Capture the cell that displays the provided text and extract its [x, y] central coordinate. 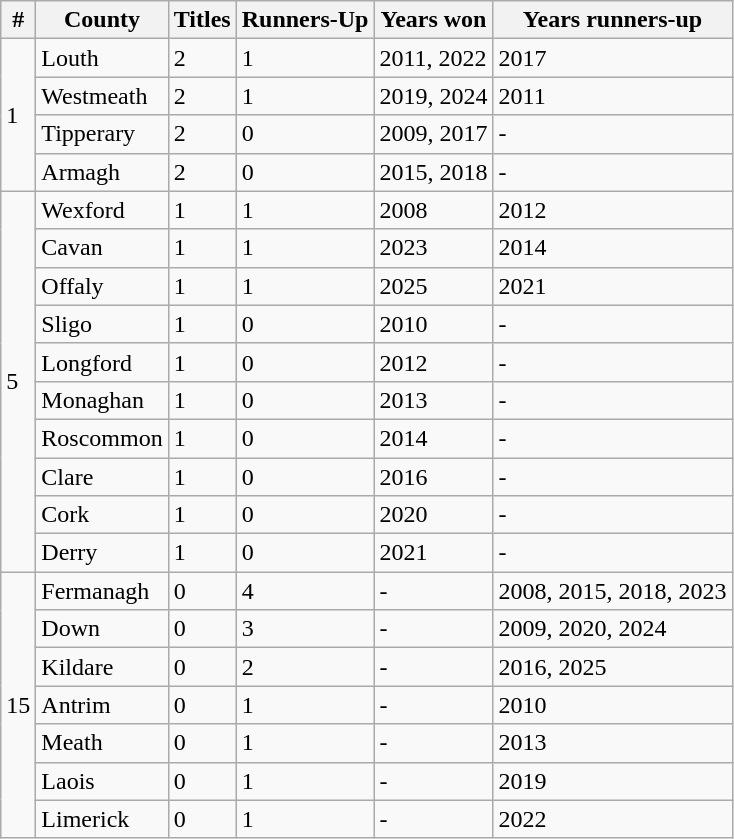
Monaghan [102, 400]
Roscommon [102, 438]
Limerick [102, 819]
Titles [202, 20]
2025 [434, 286]
# [18, 20]
2009, 2020, 2024 [612, 629]
Runners-Up [305, 20]
Down [102, 629]
2019 [612, 781]
Cavan [102, 248]
County [102, 20]
2019, 2024 [434, 96]
Fermanagh [102, 591]
Longford [102, 362]
2022 [612, 819]
3 [305, 629]
2008 [434, 210]
Tipperary [102, 134]
2011, 2022 [434, 58]
Clare [102, 477]
Armagh [102, 172]
2008, 2015, 2018, 2023 [612, 591]
Sligo [102, 324]
Louth [102, 58]
2016 [434, 477]
Offaly [102, 286]
5 [18, 382]
2017 [612, 58]
2023 [434, 248]
Westmeath [102, 96]
Years won [434, 20]
2009, 2017 [434, 134]
2016, 2025 [612, 667]
Derry [102, 553]
15 [18, 705]
Cork [102, 515]
Wexford [102, 210]
Laois [102, 781]
Kildare [102, 667]
2020 [434, 515]
Years runners-up [612, 20]
Meath [102, 743]
Antrim [102, 705]
2015, 2018 [434, 172]
4 [305, 591]
2011 [612, 96]
